Extract the [X, Y] coordinate from the center of the cell holding the provided text.  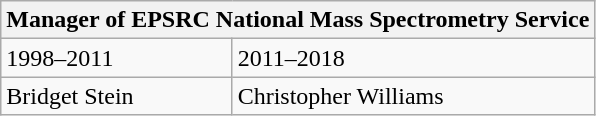
Bridget Stein [116, 96]
2011–2018 [414, 58]
Manager of EPSRC National Mass Spectrometry Service [298, 20]
Christopher Williams [414, 96]
1998–2011 [116, 58]
